Return (x, y) of the center of cell containing provided text 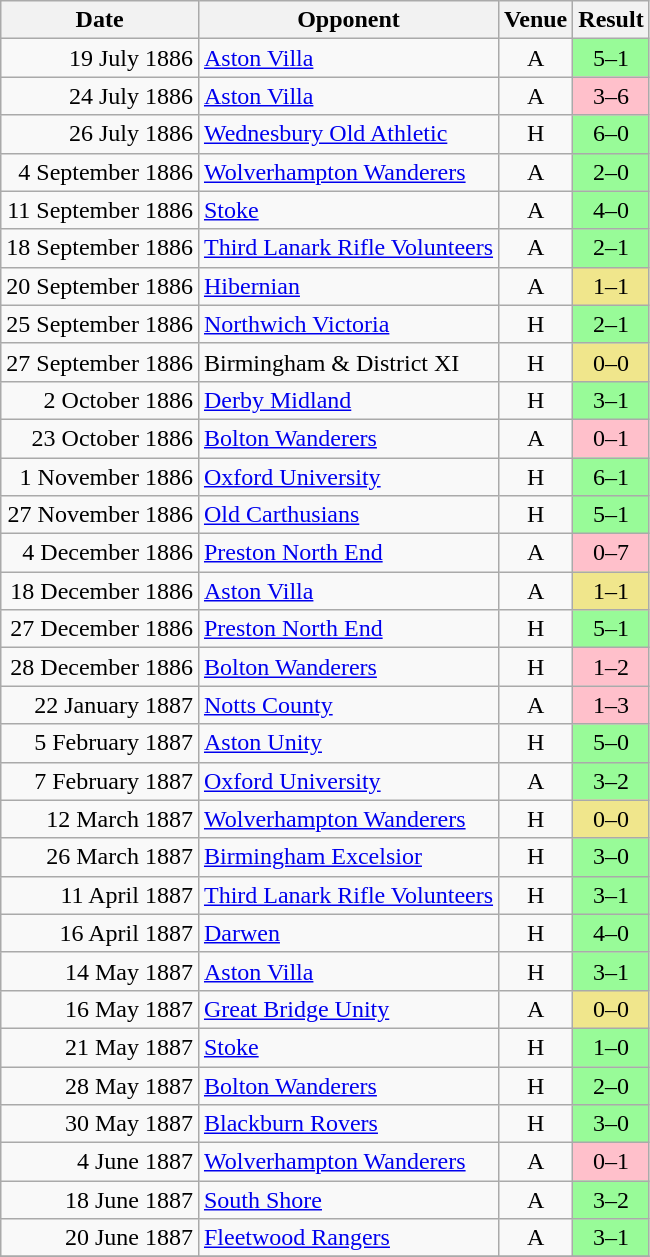
6–1 (611, 477)
0–7 (611, 553)
Fleetwood Rangers (348, 1238)
27 December 1886 (100, 629)
20 September 1886 (100, 286)
Result (611, 20)
16 May 1887 (100, 1009)
23 October 1886 (100, 438)
Northwich Victoria (348, 324)
14 May 1887 (100, 971)
24 July 1886 (100, 96)
25 September 1886 (100, 324)
18 June 1887 (100, 1200)
20 June 1887 (100, 1238)
Venue (536, 20)
30 May 1887 (100, 1124)
4 June 1887 (100, 1162)
Darwen (348, 933)
6–0 (611, 134)
28 December 1886 (100, 667)
27 September 1886 (100, 362)
Old Carthusians (348, 515)
1–2 (611, 667)
Date (100, 20)
18 December 1886 (100, 591)
19 July 1886 (100, 58)
1 November 1886 (100, 477)
Derby Midland (348, 400)
Birmingham Excelsior (348, 857)
Birmingham & District XI (348, 362)
Wednesbury Old Athletic (348, 134)
3–6 (611, 96)
Aston Unity (348, 743)
South Shore (348, 1200)
1–0 (611, 1047)
Opponent (348, 20)
4 December 1886 (100, 553)
11 September 1886 (100, 210)
28 May 1887 (100, 1085)
22 January 1887 (100, 705)
16 April 1887 (100, 933)
5–0 (611, 743)
11 April 1887 (100, 895)
Notts County (348, 705)
12 March 1887 (100, 819)
7 February 1887 (100, 781)
4 September 1886 (100, 172)
26 July 1886 (100, 134)
21 May 1887 (100, 1047)
18 September 1886 (100, 248)
2 October 1886 (100, 400)
27 November 1886 (100, 515)
26 March 1887 (100, 857)
5 February 1887 (100, 743)
Blackburn Rovers (348, 1124)
1–3 (611, 705)
Hibernian (348, 286)
Great Bridge Unity (348, 1009)
